Extract the (X, Y) coordinate from the center of the cell holding the provided text.  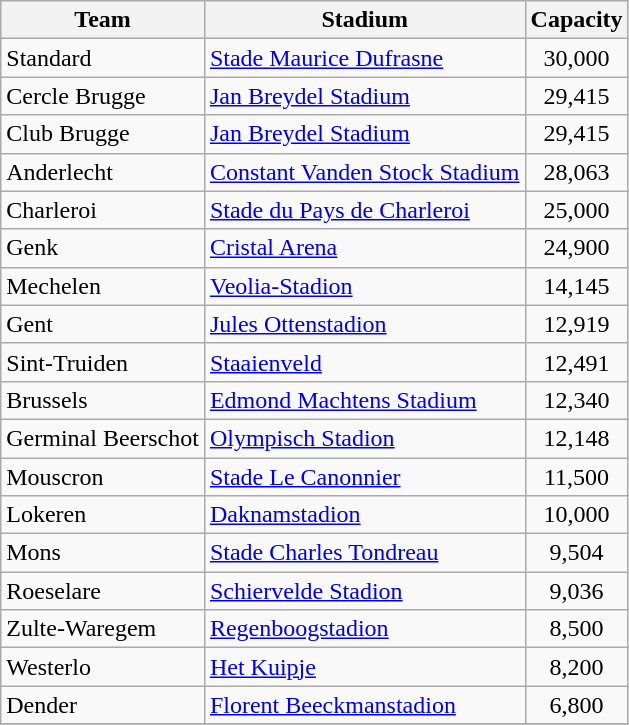
Genk (103, 248)
12,148 (576, 438)
Daknamstadion (364, 515)
8,200 (576, 667)
Schiervelde Stadion (364, 591)
Stadium (364, 20)
Stade Maurice Dufrasne (364, 58)
Jules Ottenstadion (364, 324)
6,800 (576, 705)
Mouscron (103, 477)
Edmond Machtens Stadium (364, 400)
12,491 (576, 362)
Cercle Brugge (103, 96)
Stade Charles Tondreau (364, 553)
Zulte-Waregem (103, 629)
Capacity (576, 20)
Staaienveld (364, 362)
24,900 (576, 248)
9,036 (576, 591)
Mechelen (103, 286)
11,500 (576, 477)
30,000 (576, 58)
Westerlo (103, 667)
Team (103, 20)
Anderlecht (103, 172)
Roeselare (103, 591)
10,000 (576, 515)
25,000 (576, 210)
Stade Le Canonnier (364, 477)
Mons (103, 553)
Veolia-Stadion (364, 286)
Brussels (103, 400)
Dender (103, 705)
12,919 (576, 324)
Cristal Arena (364, 248)
Standard (103, 58)
9,504 (576, 553)
Sint-Truiden (103, 362)
8,500 (576, 629)
Charleroi (103, 210)
Club Brugge (103, 134)
28,063 (576, 172)
Gent (103, 324)
14,145 (576, 286)
Florent Beeckmanstadion (364, 705)
Germinal Beerschot (103, 438)
Constant Vanden Stock Stadium (364, 172)
Het Kuipje (364, 667)
Lokeren (103, 515)
12,340 (576, 400)
Olympisch Stadion (364, 438)
Regenboogstadion (364, 629)
Stade du Pays de Charleroi (364, 210)
